Find where the given text appears and provide that cell's center as (X, Y) coordinate. 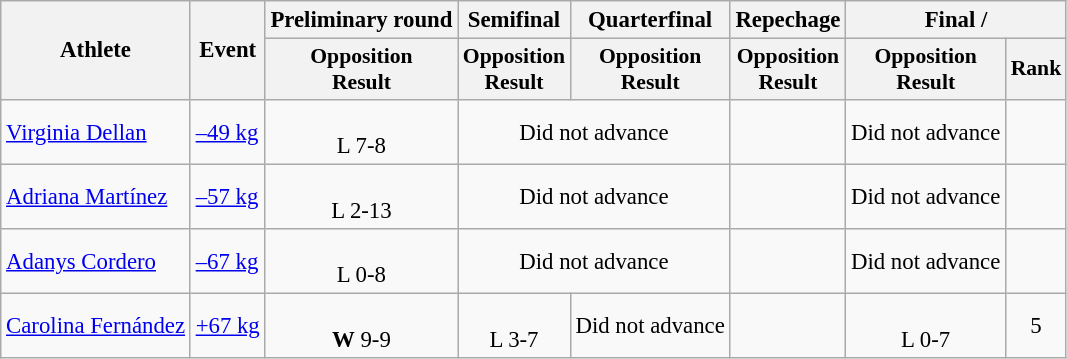
L 3-7 (514, 326)
L 0-8 (362, 262)
Athlete (96, 50)
Carolina Fernández (96, 326)
Final / (956, 20)
Adriana Martínez (96, 196)
Preliminary round (362, 20)
Repechage (788, 20)
Rank (1036, 70)
–57 kg (228, 196)
–49 kg (228, 132)
–67 kg (228, 262)
Quarterfinal (650, 20)
L 7-8 (362, 132)
5 (1036, 326)
Virginia Dellan (96, 132)
L 0-7 (926, 326)
W 9-9 (362, 326)
+67 kg (228, 326)
Event (228, 50)
L 2-13 (362, 196)
Adanys Cordero (96, 262)
Semifinal (514, 20)
